Locate the cell with the specified text and output its [x, y] center coordinate. 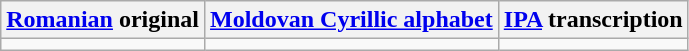
Romanian original [103, 20]
Moldovan Cyrillic alphabet [352, 20]
IPA transcription [593, 20]
